Return (x, y) of the center of cell containing provided text 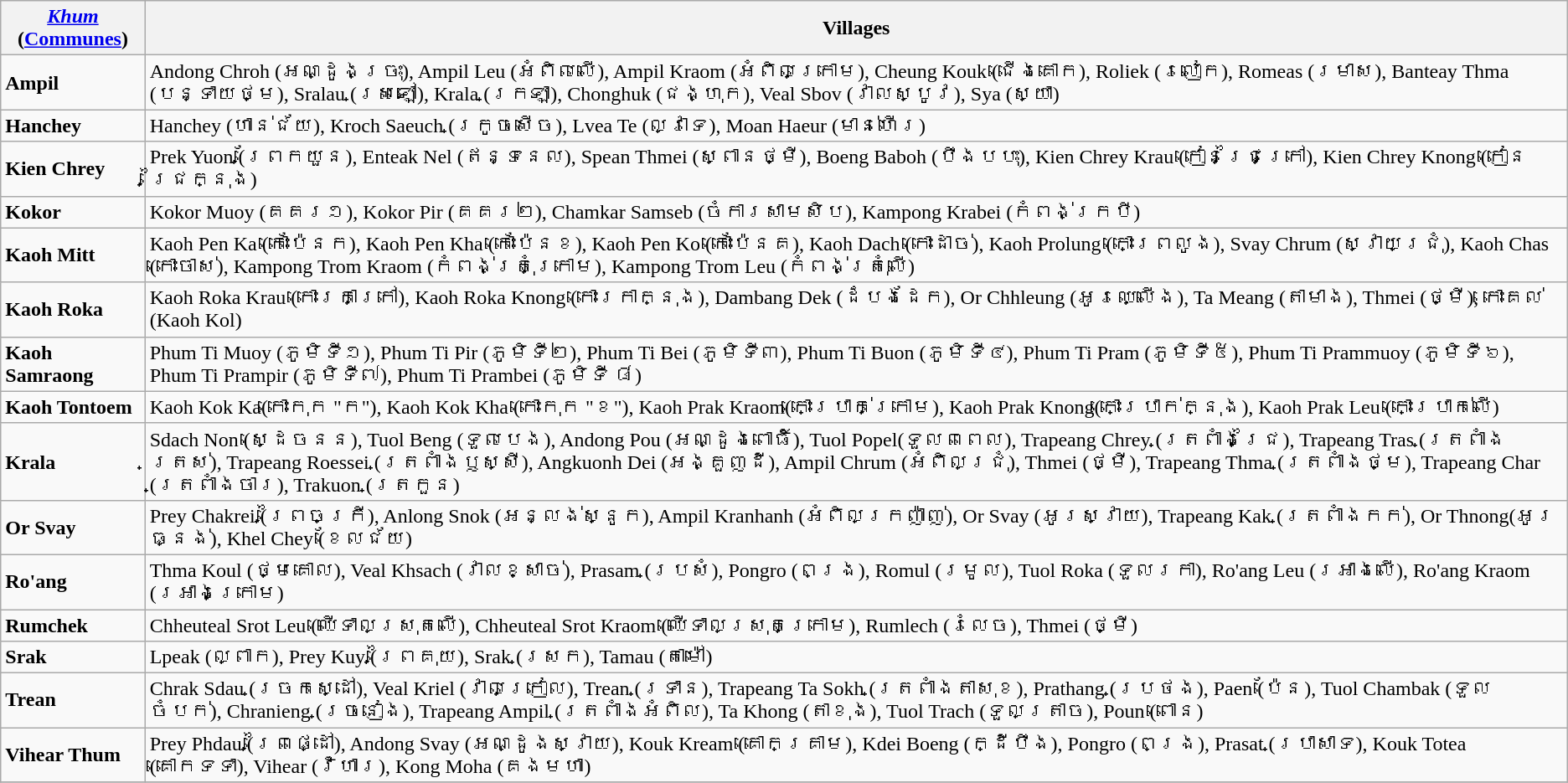
Trean (73, 700)
Krala (73, 461)
Kokor (73, 212)
Kaoh Samraong (73, 363)
Rumchek (73, 626)
Chheuteal Srot Leu (ឈើទាលស្រុតលើ), Chheuteal Srot Kraom (ឈើទាលស្រុតក្រោម), Rumlech (រំលេច), Thmei (ថ្មី) (856, 626)
Ampil (73, 82)
Kaoh Tontoem (73, 407)
Ro'ang (73, 581)
Kokor Muoy (គគរ១), Kokor Pir (គគរ២), Chamkar Samseb (ចំការសាមសិប), Kampong Krabei (កំពង់ក្របី) (856, 212)
Hanchey (ហាន់ជ័យ), Kroch Saeuch (ក្រូចសើច), Lvea Te (ល្វាទេ), Moan Haeur (មាន់ហើរ) (856, 126)
Or Svay (73, 528)
Kaoh Mitt (73, 255)
Lpeak (ល្ពាក), Prey Kuy (ព្រៃគុយ), Srak (ស្រក), Tamau (តាម៉ៅ) (856, 657)
Kaoh Roka (73, 310)
Kaoh Kok Ka(កោះកុក "ក"), Kaoh Kok Kha (កោះកុក "ខ"), Kaoh Prak Kraom(កោះប្រាក់ក្រោម), Kaoh Prak Knong(កោះប្រាក់ក្នុង), Kaoh Prak Leu (កោះប្រាក់លើ) (856, 407)
Srak (73, 657)
Khum (Communes) (73, 28)
Vihear Thum (73, 755)
Kien Chrey (73, 169)
Villages (856, 28)
Hanchey (73, 126)
